Search for the cell housing the specified text and yield its (X, Y) center coordinate. 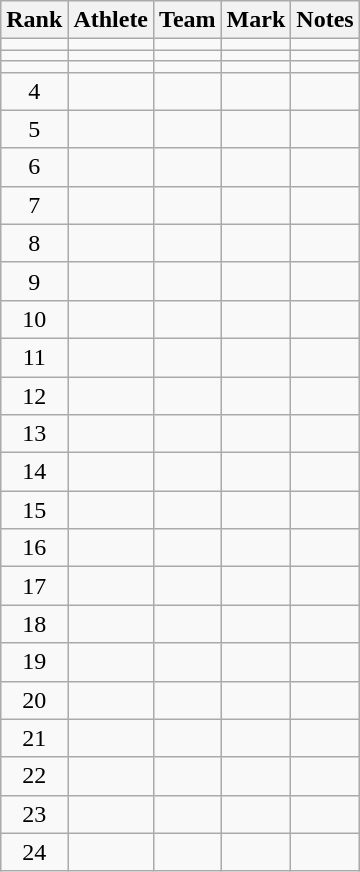
7 (34, 205)
14 (34, 472)
Notes (325, 20)
10 (34, 319)
19 (34, 662)
16 (34, 548)
18 (34, 624)
6 (34, 167)
4 (34, 91)
22 (34, 776)
Team (188, 20)
Mark (256, 20)
Athlete (111, 20)
20 (34, 700)
21 (34, 738)
17 (34, 586)
5 (34, 129)
23 (34, 814)
Rank (34, 20)
8 (34, 243)
24 (34, 852)
12 (34, 395)
11 (34, 357)
9 (34, 281)
15 (34, 510)
13 (34, 434)
